Return the (x, y) coordinate for the center point of the cell that contains the specified text.  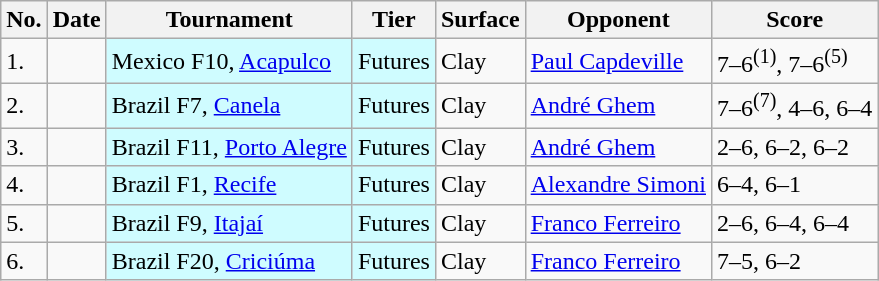
6–4, 6–1 (795, 185)
Brazil F9, Itajaí (229, 223)
7–5, 6–2 (795, 261)
Tier (394, 20)
Paul Capdeville (618, 62)
5. (24, 223)
3. (24, 147)
Tournament (229, 20)
7–6(7), 4–6, 6–4 (795, 106)
Alexandre Simoni (618, 185)
Opponent (618, 20)
4. (24, 185)
Date (76, 20)
1. (24, 62)
6. (24, 261)
2–6, 6–4, 6–4 (795, 223)
7–6(1), 7–6(5) (795, 62)
Brazil F1, Recife (229, 185)
Brazil F11, Porto Alegre (229, 147)
Brazil F7, Canela (229, 106)
Score (795, 20)
Surface (480, 20)
2–6, 6–2, 6–2 (795, 147)
2. (24, 106)
No. (24, 20)
Mexico F10, Acapulco (229, 62)
Brazil F20, Criciúma (229, 261)
